Provide the (X, Y) coordinate of the cell's center where the given text is located.  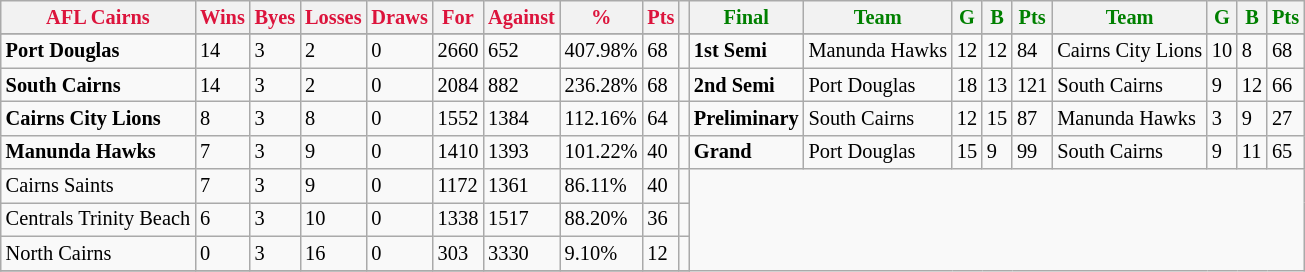
407.98% (602, 51)
Preliminary (746, 118)
1393 (522, 152)
11 (1252, 152)
6 (222, 219)
18 (967, 85)
303 (458, 253)
1172 (458, 186)
North Cairns (98, 253)
1361 (522, 186)
Against (522, 17)
1517 (522, 219)
99 (1032, 152)
882 (522, 85)
27 (1286, 118)
86.11% (602, 186)
3330 (522, 253)
66 (1286, 85)
2084 (458, 85)
84 (1032, 51)
Losses (333, 17)
9.10% (602, 253)
87 (1032, 118)
2660 (458, 51)
Grand (746, 152)
65 (1286, 152)
64 (660, 118)
Wins (222, 17)
AFL Cairns (98, 17)
121 (1032, 85)
2nd Semi (746, 85)
1552 (458, 118)
236.28% (602, 85)
13 (997, 85)
Byes (275, 17)
88.20% (602, 219)
Draws (399, 17)
Final (746, 17)
652 (522, 51)
1410 (458, 152)
1384 (522, 118)
36 (660, 219)
101.22% (602, 152)
16 (333, 253)
1st Semi (746, 51)
1338 (458, 219)
% (602, 17)
Cairns Saints (98, 186)
Centrals Trinity Beach (98, 219)
For (458, 17)
112.16% (602, 118)
